For the text-containing cell, return its midpoint in [X, Y] coordinate format. 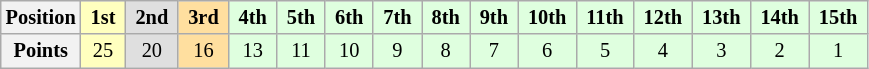
3rd [203, 17]
11 [301, 51]
13 [253, 51]
13th [721, 17]
4 [663, 51]
9 [397, 51]
3 [721, 51]
2nd [152, 17]
9th [494, 17]
15th [838, 17]
1st [104, 17]
10 [349, 51]
7 [494, 51]
5 [604, 51]
16 [203, 51]
12th [663, 17]
8 [446, 51]
Points [41, 51]
6th [349, 17]
Position [41, 17]
6 [547, 51]
8th [446, 17]
25 [104, 51]
14th [779, 17]
4th [253, 17]
2 [779, 51]
20 [152, 51]
1 [838, 51]
11th [604, 17]
10th [547, 17]
5th [301, 17]
7th [397, 17]
